For the text-containing cell, return its midpoint in (X, Y) coordinate format. 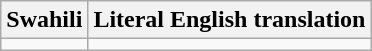
Swahili (44, 20)
Literal English translation (230, 20)
